Search for the cell housing the specified text and yield its [x, y] center coordinate. 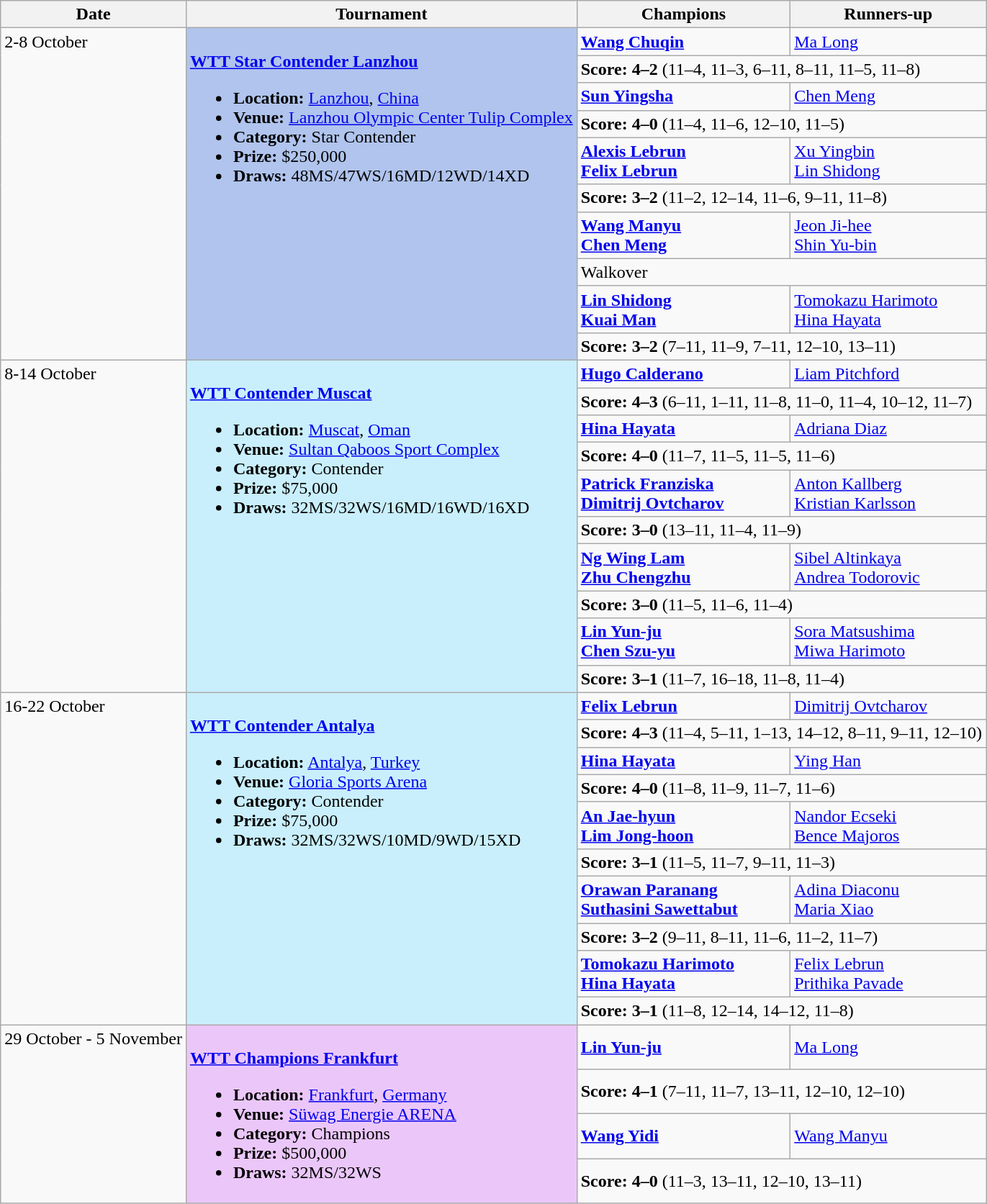
Score: 3–1 (11–5, 11–7, 9–11, 11–3) [781, 862]
Score: 4–3 (6–11, 1–11, 11–8, 11–0, 11–4, 10–12, 11–7) [781, 401]
Lin Shidong Kuai Man [684, 309]
Dimitrij Ovtcharov [888, 706]
WTT Champions FrankfurtLocation: Frankfurt, GermanyVenue: Süwag Energie ARENACategory: ChampionsPrize: $500,000Draws: 32MS/32WS [382, 1114]
WTT Contender MuscatLocation: Muscat, OmanVenue: Sultan Qaboos Sport ComplexCategory: ContenderPrize: $75,000Draws: 32MS/32WS/16MD/16WD/16XD [382, 526]
Wang Yidi [684, 1136]
Ng Wing Lam Zhu Chengzhu [684, 567]
Felix Lebrun Prithika Pavade [888, 974]
Felix Lebrun [684, 706]
Score: 4–0 (11–7, 11–5, 11–5, 11–6) [781, 456]
Jeon Ji-hee Shin Yu-bin [888, 235]
Alexis Lebrun Felix Lebrun [684, 161]
Score: 4–0 (11–4, 11–6, 12–10, 11–5) [781, 124]
Wang Manyu Chen Meng [684, 235]
Tournament [382, 14]
WTT Contender AntalyaLocation: Antalya, TurkeyVenue: Gloria Sports ArenaCategory: ContenderPrize: $75,000Draws: 32MS/32WS/10MD/9WD/15XD [382, 859]
Score: 3–2 (9–11, 8–11, 11–6, 11–2, 11–7) [781, 936]
Chen Meng [888, 96]
8-14 October [94, 526]
Ying Han [888, 761]
Lin Yun-ju Chen Szu-yu [684, 642]
29 October - 5 November [94, 1114]
Xu Yingbin Lin Shidong [888, 161]
Score: 4–1 (7–11, 11–7, 13–11, 12–10, 12–10) [781, 1092]
Score: 3–0 (13–11, 11–4, 11–9) [781, 530]
Score: 4–0 (11–3, 13–11, 12–10, 13–11) [781, 1181]
Patrick Franziska Dimitrij Ovtcharov [684, 494]
Score: 3–2 (7–11, 11–9, 7–11, 12–10, 13–11) [781, 346]
Score: 3–2 (11–2, 12–14, 11–6, 9–11, 11–8) [781, 198]
Wang Chuqin [684, 42]
Wang Manyu [888, 1136]
Hugo Calderano [684, 374]
Score: 3–1 (11–8, 12–14, 14–12, 11–8) [781, 1011]
Champions [684, 14]
Walkover [781, 272]
Sibel Altinkaya Andrea Todorovic [888, 567]
Score: 4–0 (11–8, 11–9, 11–7, 11–6) [781, 788]
Liam Pitchford [888, 374]
Score: 4–2 (11–4, 11–3, 6–11, 8–11, 11–5, 11–8) [781, 69]
An Jae-hyun Lim Jong-hoon [684, 825]
Orawan Paranang Suthasini Sawettabut [684, 900]
Adina Diaconu Maria Xiao [888, 900]
2-8 October [94, 194]
Lin Yun-ju [684, 1047]
Date [94, 14]
Sora Matsushima Miwa Harimoto [888, 642]
Anton Kallberg Kristian Karlsson [888, 494]
Score: 3–1 (11–7, 16–18, 11–8, 11–4) [781, 679]
Sun Yingsha [684, 96]
Score: 3–0 (11–5, 11–6, 11–4) [781, 605]
Runners-up [888, 14]
Adriana Diaz [888, 429]
Score: 4–3 (11–4, 5–11, 1–13, 14–12, 8–11, 9–11, 12–10) [781, 733]
16-22 October [94, 859]
Nandor Ecseki Bence Majoros [888, 825]
